Pinpoint the cell where the given text exists, returning its (X, Y) midpoint coordinate. 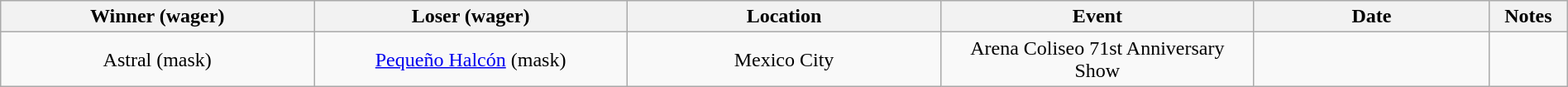
Location (784, 17)
Winner (wager) (157, 17)
Astral (mask) (157, 60)
Loser (wager) (471, 17)
Date (1371, 17)
Mexico City (784, 60)
Event (1097, 17)
Pequeño Halcón (mask) (471, 60)
Notes (1528, 17)
Arena Coliseo 71st Anniversary Show (1097, 60)
